Provide the (x, y) coordinate of the cell's center where the given text is located.  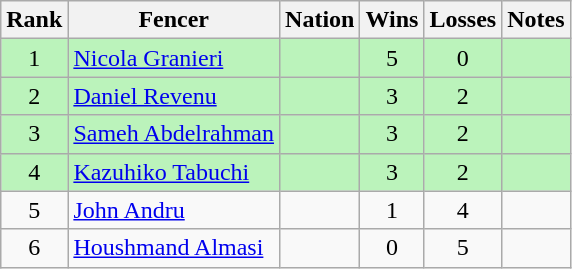
Houshmand Almasi (174, 248)
Rank (34, 20)
Kazuhiko Tabuchi (174, 172)
Notes (536, 20)
Losses (463, 20)
Nation (320, 20)
Nicola Granieri (174, 58)
6 (34, 248)
Sameh Abdelrahman (174, 134)
Wins (392, 20)
Daniel Revenu (174, 96)
John Andru (174, 210)
Fencer (174, 20)
